For the text-containing cell, return its midpoint in (x, y) coordinate format. 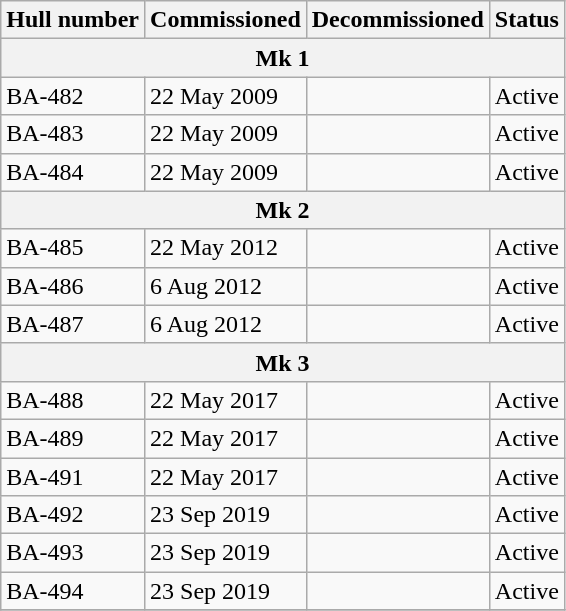
Hull number (73, 20)
BA-491 (73, 477)
BA-488 (73, 400)
BA-487 (73, 324)
BA-486 (73, 286)
BA-482 (73, 96)
22 May 2012 (226, 248)
BA-485 (73, 248)
Commissioned (226, 20)
BA-492 (73, 515)
Status (526, 20)
BA-489 (73, 438)
BA-494 (73, 591)
Mk 3 (283, 362)
Decommissioned (398, 20)
BA-483 (73, 134)
Mk 1 (283, 58)
Mk 2 (283, 210)
BA-484 (73, 172)
BA-493 (73, 553)
